Locate the cell with the specified text and output its (x, y) center coordinate. 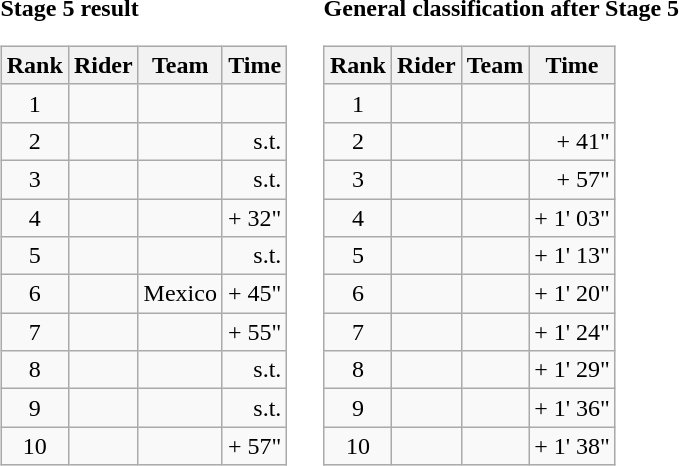
+ 1' 03" (572, 217)
+ 1' 29" (572, 370)
+ 1' 36" (572, 408)
+ 45" (254, 294)
+ 1' 24" (572, 332)
Mexico (180, 294)
+ 1' 13" (572, 256)
+ 1' 20" (572, 294)
+ 1' 38" (572, 446)
+ 55" (254, 332)
+ 32" (254, 217)
+ 41" (572, 141)
